Provide the (X, Y) coordinate of the cell's center where the given text is located.  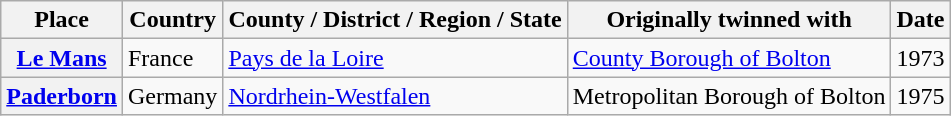
Le Mans (62, 58)
Date (920, 20)
Nordrhein-Westfalen (395, 96)
Originally twinned with (729, 20)
1973 (920, 58)
County / District / Region / State (395, 20)
France (172, 58)
Metropolitan Borough of Bolton (729, 96)
Country (172, 20)
Germany (172, 96)
Place (62, 20)
Pays de la Loire (395, 58)
1975 (920, 96)
Paderborn (62, 96)
County Borough of Bolton (729, 58)
